Pinpoint the cell where the given text exists, returning its (x, y) midpoint coordinate. 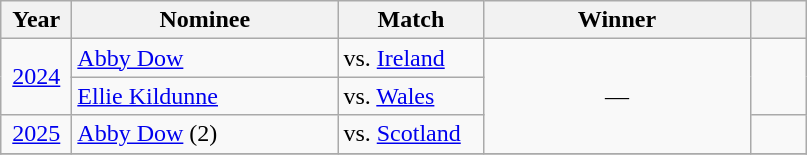
Abby Dow (205, 58)
vs. Wales (411, 96)
2024 (36, 77)
Winner (617, 20)
Abby Dow (2) (205, 134)
— (617, 96)
Nominee (205, 20)
Ellie Kildunne (205, 96)
2025 (36, 134)
Year (36, 20)
vs. Ireland (411, 58)
Match (411, 20)
vs. Scotland (411, 134)
